Return [x, y] of the center of cell containing provided text 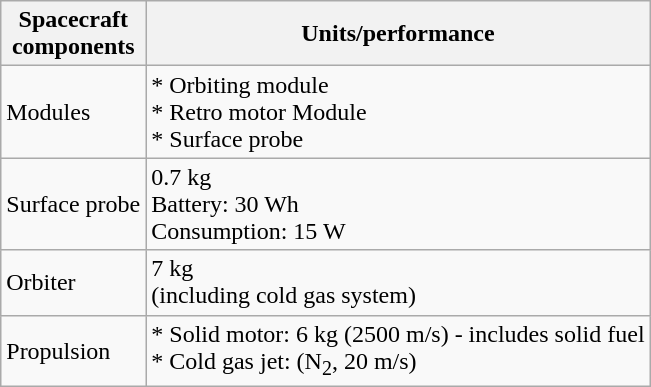
Spacecraftcomponents [74, 34]
Units/performance [398, 34]
Surface probe [74, 204]
* Orbiting module* Retro motor Module* Surface probe [398, 112]
Modules [74, 112]
7 kg(including cold gas system) [398, 282]
Orbiter [74, 282]
* Solid motor: 6 kg (2500 m/s) - includes solid fuel* Cold gas jet: (N2, 20 m/s) [398, 350]
Propulsion [74, 350]
0.7 kg Battery: 30 WhConsumption: 15 W [398, 204]
